For the text-containing cell, return its midpoint in [x, y] coordinate format. 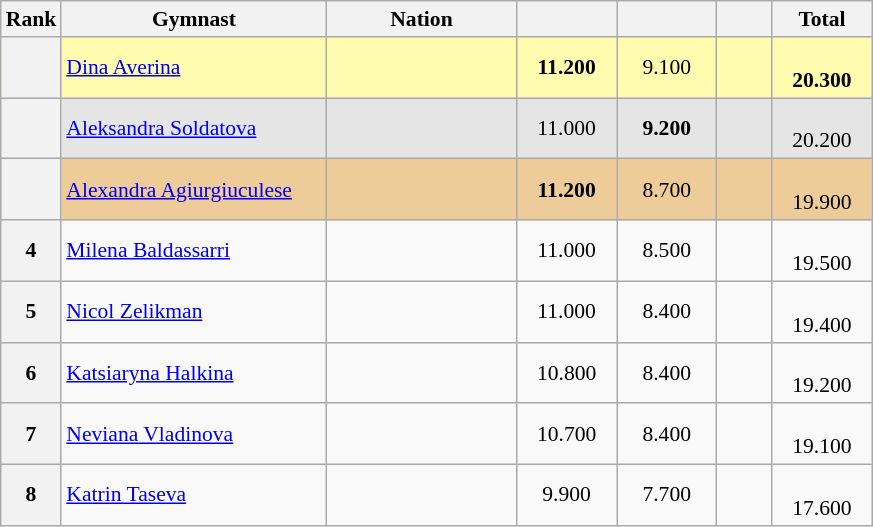
Katsiaryna Halkina [194, 372]
10.800 [567, 372]
8.700 [667, 190]
20.200 [822, 128]
Rank [32, 19]
5 [32, 312]
Dina Averina [194, 68]
19.400 [822, 312]
Gymnast [194, 19]
Nation [421, 19]
Milena Baldassarri [194, 250]
7 [32, 434]
8.500 [667, 250]
9.200 [667, 128]
Alexandra Agiurgiuculese [194, 190]
9.900 [567, 496]
19.900 [822, 190]
Nicol Zelikman [194, 312]
6 [32, 372]
10.700 [567, 434]
Katrin Taseva [194, 496]
19.100 [822, 434]
4 [32, 250]
19.200 [822, 372]
Total [822, 19]
20.300 [822, 68]
19.500 [822, 250]
Neviana Vladinova [194, 434]
9.100 [667, 68]
Aleksandra Soldatova [194, 128]
17.600 [822, 496]
7.700 [667, 496]
8 [32, 496]
